For the text-containing cell, return its midpoint in [X, Y] coordinate format. 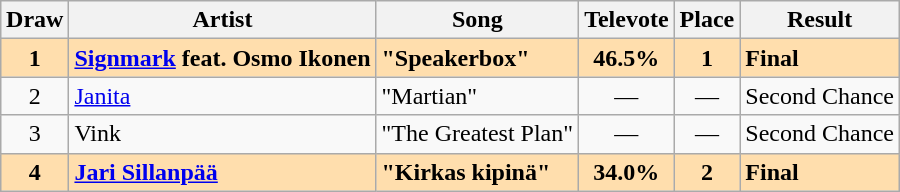
46.5% [626, 58]
Draw [35, 20]
Signmark feat. Osmo Ikonen [222, 58]
"The Greatest Plan" [478, 134]
Janita [222, 96]
Vink [222, 134]
Jari Sillanpää [222, 172]
Song [478, 20]
3 [35, 134]
"Martian" [478, 96]
"Speakerbox" [478, 58]
34.0% [626, 172]
Result [820, 20]
Televote [626, 20]
"Kirkas kipinä" [478, 172]
Artist [222, 20]
Place [707, 20]
4 [35, 172]
